Pinpoint the cell where the given text exists, returning its [x, y] midpoint coordinate. 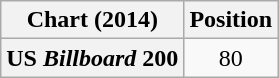
80 [231, 58]
Chart (2014) [92, 20]
US Billboard 200 [92, 58]
Position [231, 20]
